Determine the [X, Y] coordinate at the center of the cell enclosing the given text.  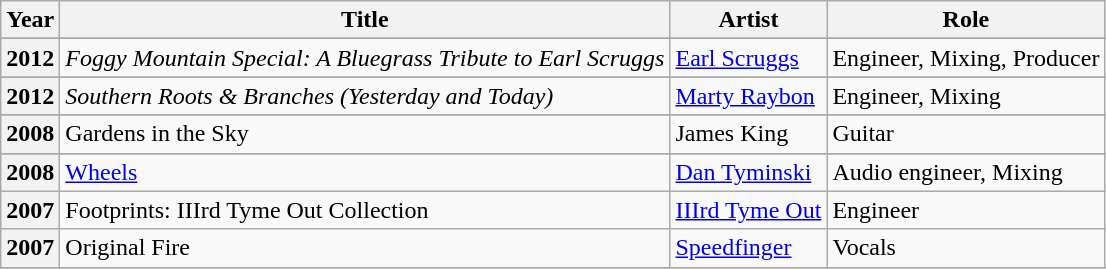
Gardens in the Sky [365, 134]
Engineer [966, 210]
Marty Raybon [748, 96]
James King [748, 134]
Southern Roots & Branches (Yesterday and Today) [365, 96]
Audio engineer, Mixing [966, 172]
Year [30, 20]
Artist [748, 20]
Engineer, Mixing, Producer [966, 58]
Role [966, 20]
IIIrd Tyme Out [748, 210]
Foggy Mountain Special: A Bluegrass Tribute to Earl Scruggs [365, 58]
Guitar [966, 134]
Original Fire [365, 248]
Wheels [365, 172]
Vocals [966, 248]
Dan Tyminski [748, 172]
Footprints: IIIrd Tyme Out Collection [365, 210]
Earl Scruggs [748, 58]
Title [365, 20]
Engineer, Mixing [966, 96]
Speedfinger [748, 248]
